Return [X, Y] of the center of cell containing provided text 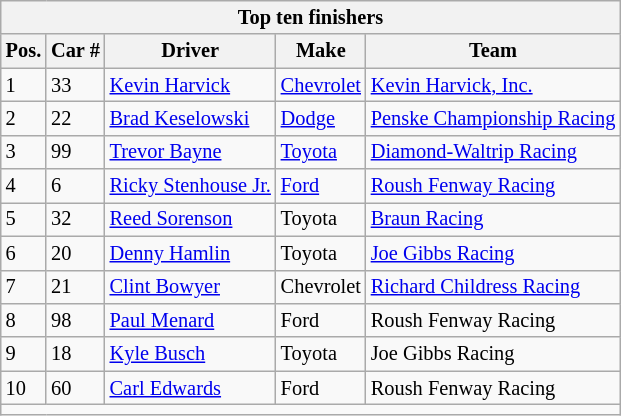
Make [321, 51]
9 [24, 354]
4 [24, 186]
Richard Childress Racing [493, 287]
Carl Edwards [190, 388]
Kyle Busch [190, 354]
7 [24, 287]
18 [76, 354]
2 [24, 118]
Ricky Stenhouse Jr. [190, 186]
Clint Bowyer [190, 287]
10 [24, 388]
Dodge [321, 118]
1 [24, 85]
Paul Menard [190, 320]
99 [76, 152]
21 [76, 287]
Reed Sorenson [190, 219]
Penske Championship Racing [493, 118]
Pos. [24, 51]
60 [76, 388]
32 [76, 219]
5 [24, 219]
Braun Racing [493, 219]
Diamond-Waltrip Racing [493, 152]
Brad Keselowski [190, 118]
Kevin Harvick, Inc. [493, 85]
22 [76, 118]
Car # [76, 51]
3 [24, 152]
Trevor Bayne [190, 152]
98 [76, 320]
20 [76, 253]
Driver [190, 51]
Top ten finishers [310, 17]
33 [76, 85]
Kevin Harvick [190, 85]
Denny Hamlin [190, 253]
8 [24, 320]
Team [493, 51]
